Extract the (x, y) coordinate from the center of the cell holding the provided text.  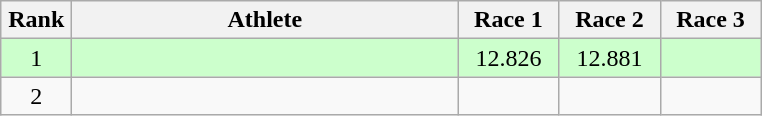
12.881 (610, 58)
Rank (36, 20)
Race 2 (610, 20)
1 (36, 58)
2 (36, 96)
Race 1 (508, 20)
Race 3 (710, 20)
Athlete (265, 20)
12.826 (508, 58)
